Pinpoint the cell where the given text exists, returning its [x, y] midpoint coordinate. 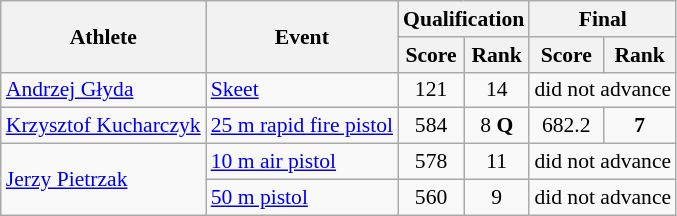
Final [602, 19]
682.2 [566, 126]
14 [496, 90]
121 [431, 90]
Event [302, 36]
584 [431, 126]
Skeet [302, 90]
Jerzy Pietrzak [104, 180]
578 [431, 162]
560 [431, 197]
8 Q [496, 126]
7 [640, 126]
11 [496, 162]
50 m pistol [302, 197]
Athlete [104, 36]
10 m air pistol [302, 162]
9 [496, 197]
Krzysztof Kucharczyk [104, 126]
Qualification [464, 19]
Andrzej Głyda [104, 90]
25 m rapid fire pistol [302, 126]
